Extract the (x, y) coordinate from the center of the cell holding the provided text.  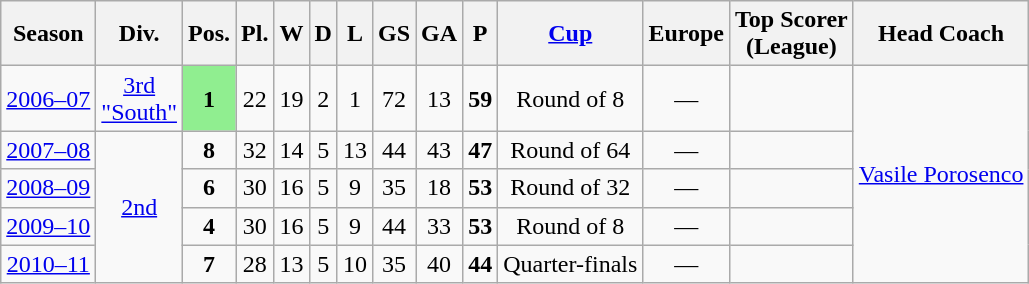
GA (440, 34)
Round of 32 (570, 188)
D (323, 34)
2010–11 (48, 264)
40 (440, 264)
Vasile Porosenco (941, 174)
Top Scorer (League) (792, 34)
Head Coach (941, 34)
2006–07 (48, 98)
43 (440, 150)
3rd"South" (140, 98)
2008–09 (48, 188)
2009–10 (48, 226)
6 (208, 188)
47 (480, 150)
Cup (570, 34)
10 (354, 264)
Pl. (255, 34)
P (480, 34)
4 (208, 226)
22 (255, 98)
28 (255, 264)
Quarter-finals (570, 264)
19 (292, 98)
W (292, 34)
18 (440, 188)
14 (292, 150)
Round of 64 (570, 150)
2 (323, 98)
2007–08 (48, 150)
Div. (140, 34)
72 (394, 98)
L (354, 34)
GS (394, 34)
7 (208, 264)
2nd (140, 207)
32 (255, 150)
Pos. (208, 34)
59 (480, 98)
Season (48, 34)
8 (208, 150)
Europe (686, 34)
33 (440, 226)
